Output the (X, Y) coordinate of the center of the cell containing the given text.  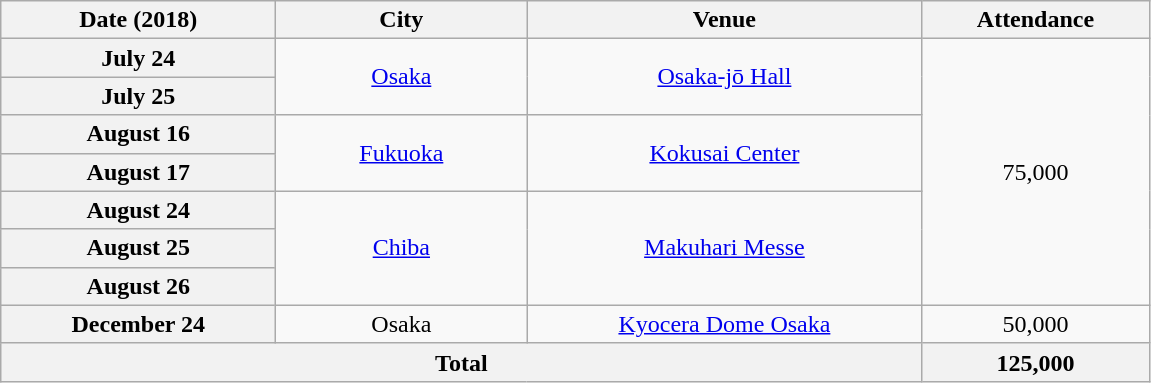
August 16 (138, 134)
Venue (724, 20)
Fukuoka (402, 153)
August 17 (138, 172)
July 24 (138, 58)
Date (2018) (138, 20)
August 25 (138, 248)
Makuhari Messe (724, 248)
Attendance (1036, 20)
50,000 (1036, 324)
Total (462, 362)
City (402, 20)
August 24 (138, 210)
Kyocera Dome Osaka (724, 324)
75,000 (1036, 172)
July 25 (138, 96)
Osaka-jō Hall (724, 77)
125,000 (1036, 362)
August 26 (138, 286)
December 24 (138, 324)
Chiba (402, 248)
Kokusai Center (724, 153)
